Identify which cell holds the provided text, then report its [X, Y] central coordinate. 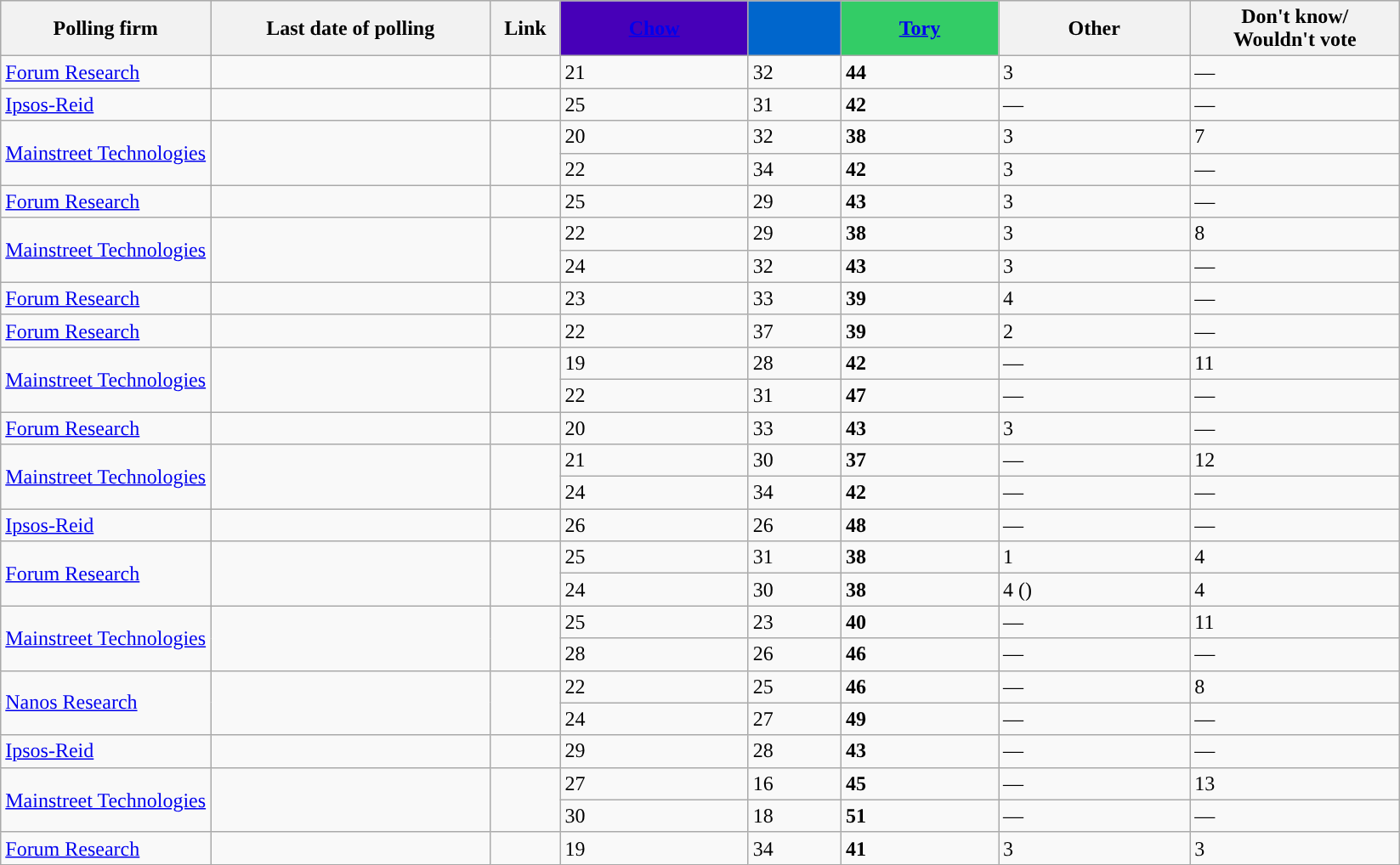
7 [1295, 137]
Polling firm [105, 29]
Tory [920, 29]
2 [1095, 331]
12 [1295, 461]
1 [1095, 557]
Nanos Research [105, 703]
41 [920, 848]
48 [920, 525]
4 () [1095, 590]
49 [920, 719]
Don't know/Wouldn't vote [1295, 29]
51 [920, 816]
Link [525, 29]
Chow [655, 29]
16 [794, 783]
40 [920, 622]
Other [1095, 29]
13 [1295, 783]
Last date of polling [350, 29]
44 [920, 72]
18 [794, 816]
45 [920, 783]
47 [920, 395]
